Pinpoint the cell where the given text exists, returning its (x, y) midpoint coordinate. 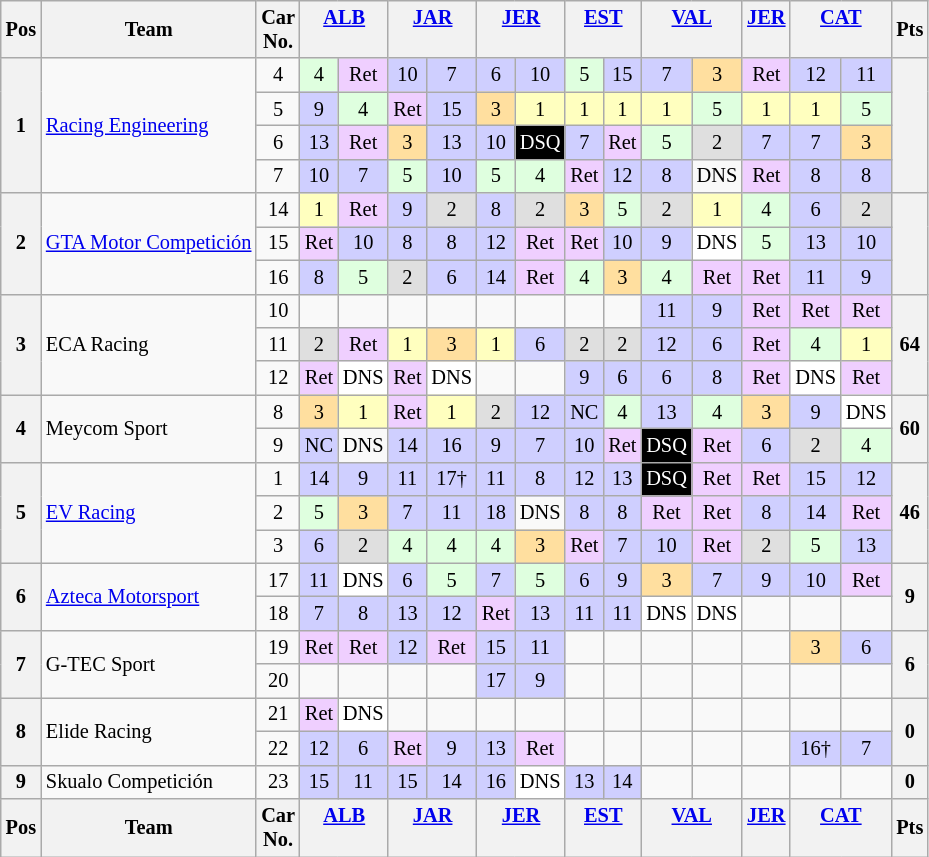
23 (278, 782)
Racing Engineering (148, 126)
60 (910, 428)
G-TEC Sport (148, 664)
21 (278, 714)
64 (910, 344)
Azteca Motorsport (148, 596)
22 (278, 748)
Elide Racing (148, 730)
Meycom Sport (148, 428)
EV Racing (148, 512)
17† (451, 479)
46 (910, 512)
19 (278, 647)
Skualo Competición (148, 782)
16† (815, 748)
20 (278, 681)
GTA Motor Competición (148, 244)
ECA Racing (148, 344)
